Extract the [x, y] coordinate from the center of the cell holding the provided text.  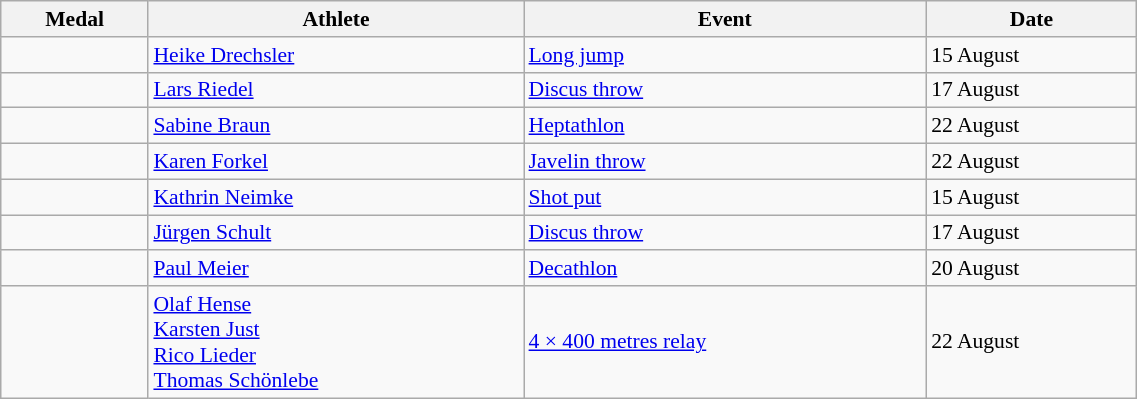
Heike Drechsler [336, 55]
Karen Forkel [336, 162]
Olaf HenseKarsten JustRico LiederThomas Schönlebe [336, 342]
Shot put [726, 197]
4 × 400 metres relay [726, 342]
Lars Riedel [336, 90]
Athlete [336, 19]
20 August [1032, 269]
Paul Meier [336, 269]
Decathlon [726, 269]
Heptathlon [726, 126]
Javelin throw [726, 162]
Jürgen Schult [336, 233]
Medal [75, 19]
Long jump [726, 55]
Event [726, 19]
Sabine Braun [336, 126]
Date [1032, 19]
Kathrin Neimke [336, 197]
